Find where the given text appears and provide that cell's center as [X, Y] coordinate. 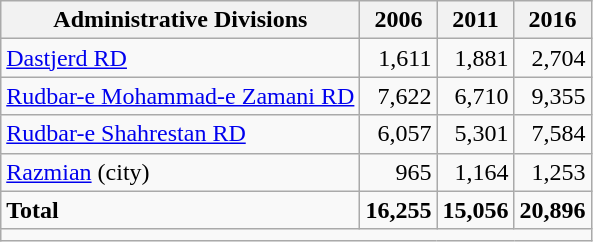
9,355 [552, 96]
2016 [552, 20]
1,164 [476, 172]
1,611 [398, 58]
Razmian (city) [180, 172]
2,704 [552, 58]
Total [180, 210]
Dastjerd RD [180, 58]
1,881 [476, 58]
15,056 [476, 210]
965 [398, 172]
7,622 [398, 96]
Rudbar-e Shahrestan RD [180, 134]
5,301 [476, 134]
16,255 [398, 210]
6,057 [398, 134]
6,710 [476, 96]
2011 [476, 20]
2006 [398, 20]
1,253 [552, 172]
20,896 [552, 210]
Rudbar-e Mohammad-e Zamani RD [180, 96]
7,584 [552, 134]
Administrative Divisions [180, 20]
